For the text-containing cell, return its midpoint in [x, y] coordinate format. 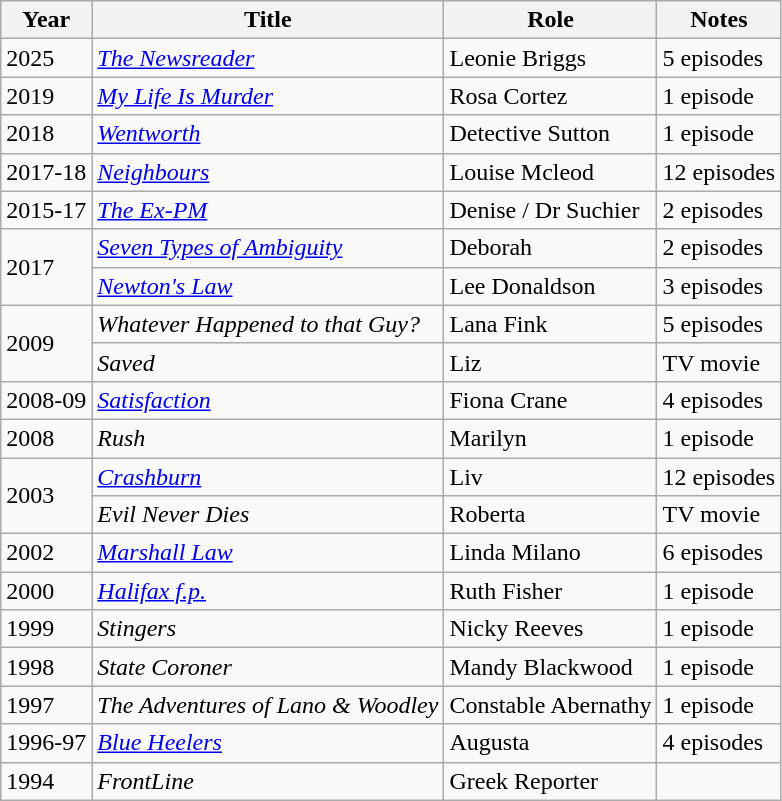
1996-97 [46, 743]
Lana Fink [550, 324]
My Life Is Murder [268, 96]
2019 [46, 96]
Blue Heelers [268, 743]
Notes [719, 20]
6 episodes [719, 553]
2003 [46, 496]
Stingers [268, 629]
2017-18 [46, 172]
The Newsreader [268, 58]
Satisfaction [268, 400]
Role [550, 20]
Detective Sutton [550, 134]
2000 [46, 591]
Seven Types of Ambiguity [268, 248]
The Adventures of Lano & Woodley [268, 705]
1998 [46, 667]
3 episodes [719, 286]
Marilyn [550, 438]
Whatever Happened to that Guy? [268, 324]
Mandy Blackwood [550, 667]
Rush [268, 438]
Neighbours [268, 172]
Denise / Dr Suchier [550, 210]
2008 [46, 438]
Rosa Cortez [550, 96]
FrontLine [268, 781]
Title [268, 20]
Constable Abernathy [550, 705]
Evil Never Dies [268, 515]
Deborah [550, 248]
Crashburn [268, 477]
Year [46, 20]
Leonie Briggs [550, 58]
1999 [46, 629]
State Coroner [268, 667]
Greek Reporter [550, 781]
1994 [46, 781]
The Ex-PM [268, 210]
2008-09 [46, 400]
2018 [46, 134]
2017 [46, 267]
Roberta [550, 515]
Ruth Fisher [550, 591]
2025 [46, 58]
Marshall Law [268, 553]
Nicky Reeves [550, 629]
Augusta [550, 743]
1997 [46, 705]
2009 [46, 343]
2002 [46, 553]
2015-17 [46, 210]
Saved [268, 362]
Liz [550, 362]
Wentworth [268, 134]
Linda Milano [550, 553]
Fiona Crane [550, 400]
Newton's Law [268, 286]
Liv [550, 477]
Halifax f.p. [268, 591]
Louise Mcleod [550, 172]
Lee Donaldson [550, 286]
